Provide the (x, y) coordinate of the cell's center where the given text is located.  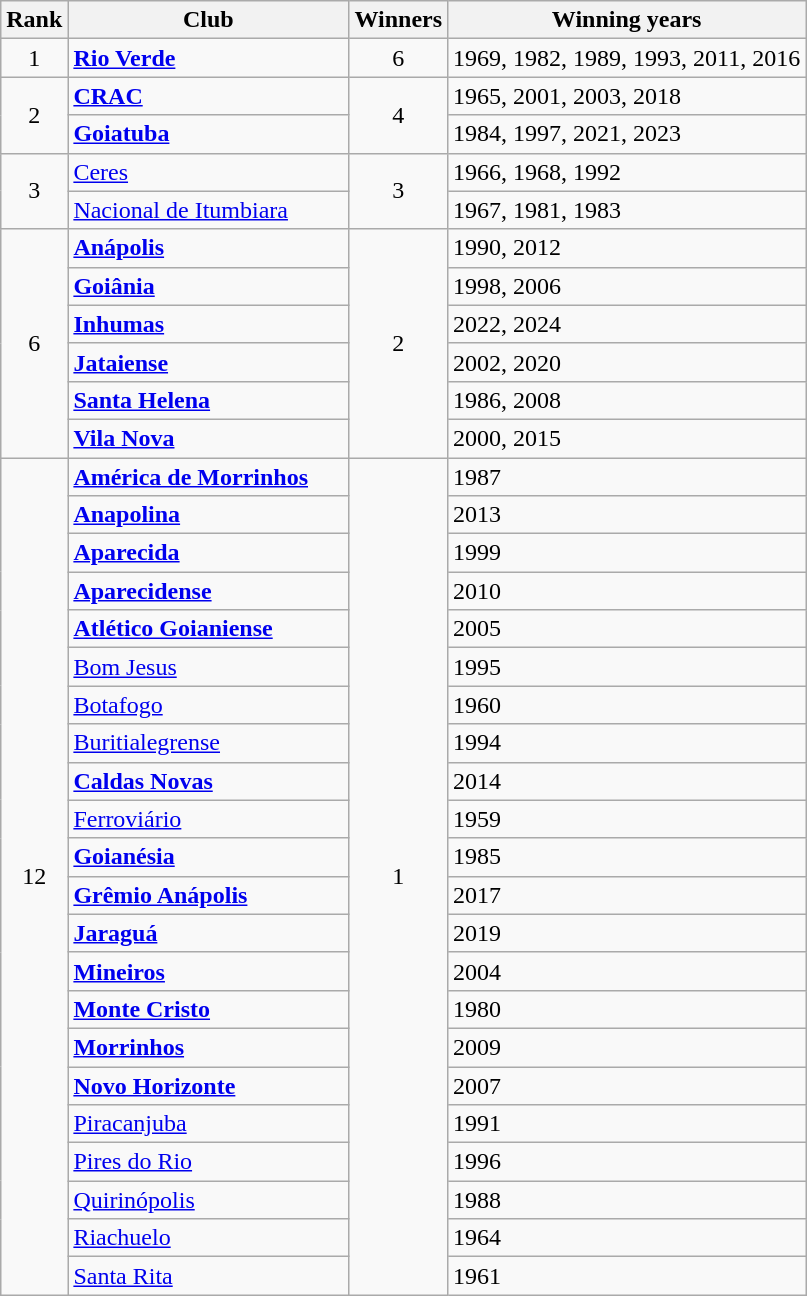
Buritialegrense (208, 743)
1960 (627, 705)
1959 (627, 819)
Morrinhos (208, 1047)
1984, 1997, 2021, 2023 (627, 134)
Piracanjuba (208, 1124)
Riachuelo (208, 1238)
1969, 1982, 1989, 1993, 2011, 2016 (627, 58)
1980 (627, 1009)
Anapolina (208, 515)
Ceres (208, 172)
1964 (627, 1238)
Winners (398, 20)
Jataiense (208, 362)
1995 (627, 667)
Goiânia (208, 286)
1994 (627, 743)
Aparecidense (208, 591)
1986, 2008 (627, 400)
1967, 1981, 1983 (627, 210)
Inhumas (208, 324)
2013 (627, 515)
2014 (627, 781)
Rank (34, 20)
1961 (627, 1276)
4 (398, 115)
Botafogo (208, 705)
2004 (627, 971)
Santa Rita (208, 1276)
1988 (627, 1200)
2005 (627, 629)
Jaraguá (208, 933)
Caldas Novas (208, 781)
2002, 2020 (627, 362)
Goianésia (208, 857)
Rio Verde (208, 58)
2000, 2015 (627, 438)
2017 (627, 895)
Novo Horizonte (208, 1085)
1990, 2012 (627, 248)
Pires do Rio (208, 1162)
1999 (627, 553)
Vila Nova (208, 438)
Winning years (627, 20)
1998, 2006 (627, 286)
Santa Helena (208, 400)
2022, 2024 (627, 324)
Anápolis (208, 248)
2019 (627, 933)
Mineiros (208, 971)
1991 (627, 1124)
Atlético Goianiense (208, 629)
2007 (627, 1085)
2009 (627, 1047)
12 (34, 876)
CRAC (208, 96)
Grêmio Anápolis (208, 895)
1965, 2001, 2003, 2018 (627, 96)
América de Morrinhos (208, 477)
1966, 1968, 1992 (627, 172)
1987 (627, 477)
1985 (627, 857)
Club (208, 20)
1996 (627, 1162)
Monte Cristo (208, 1009)
Nacional de Itumbiara (208, 210)
Bom Jesus (208, 667)
2010 (627, 591)
Ferroviário (208, 819)
Quirinópolis (208, 1200)
Goiatuba (208, 134)
Aparecida (208, 553)
